Identify which cell holds the provided text, then report its [X, Y] central coordinate. 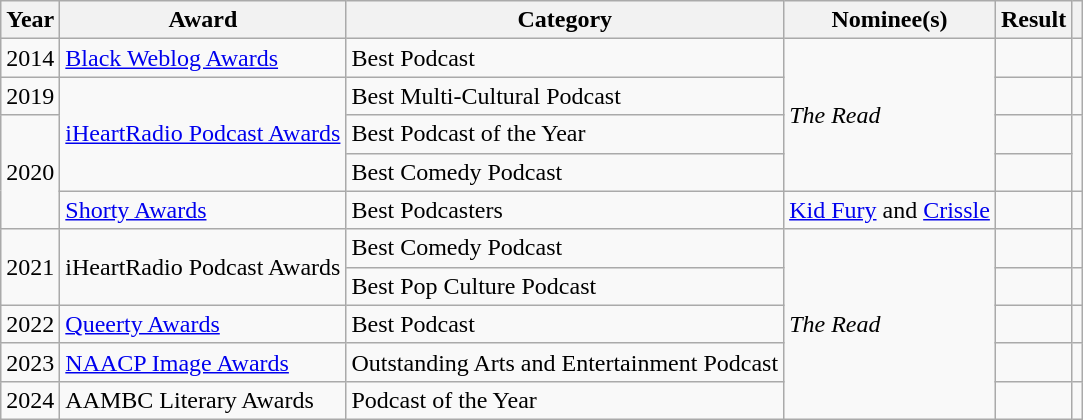
2020 [30, 172]
2021 [30, 267]
Category [565, 20]
Best Podcasters [565, 210]
Result [1033, 20]
Best Podcast of the Year [565, 134]
Best Pop Culture Podcast [565, 286]
2023 [30, 362]
Black Weblog Awards [203, 58]
Outstanding Arts and Entertainment Podcast [565, 362]
AAMBC Literary Awards [203, 400]
Kid Fury and Crissle [890, 210]
Shorty Awards [203, 210]
Nominee(s) [890, 20]
Best Multi-Cultural Podcast [565, 96]
2022 [30, 324]
2019 [30, 96]
2014 [30, 58]
Podcast of the Year [565, 400]
NAACP Image Awards [203, 362]
Queerty Awards [203, 324]
Year [30, 20]
Award [203, 20]
2024 [30, 400]
